Return [x, y] of the center of cell containing provided text 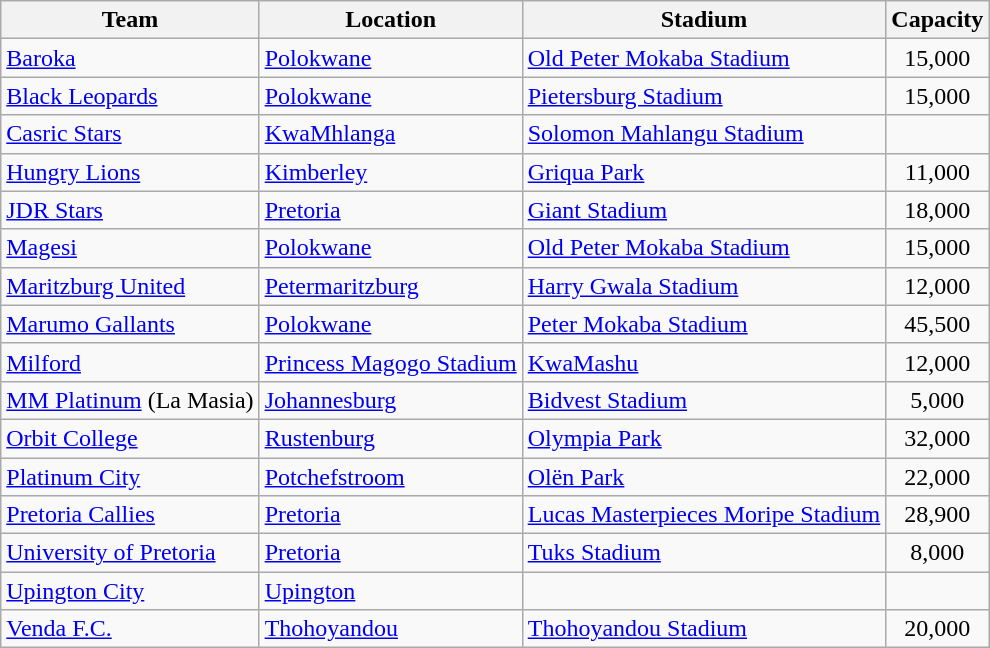
28,900 [938, 515]
Baroka [130, 58]
Griqua Park [704, 172]
KwaMhlanga [390, 134]
Olympia Park [704, 438]
Upington City [130, 591]
Hungry Lions [130, 172]
Marumo Gallants [130, 324]
Tuks Stadium [704, 553]
JDR Stars [130, 210]
Kimberley [390, 172]
KwaMashu [704, 362]
Black Leopards [130, 96]
Solomon Mahlangu Stadium [704, 134]
Giant Stadium [704, 210]
Harry Gwala Stadium [704, 286]
Milford [130, 362]
Thohoyandou Stadium [704, 629]
Peter Mokaba Stadium [704, 324]
45,500 [938, 324]
32,000 [938, 438]
Bidvest Stadium [704, 400]
Petermaritzburg [390, 286]
Platinum City [130, 477]
Venda F.C. [130, 629]
8,000 [938, 553]
11,000 [938, 172]
Team [130, 20]
18,000 [938, 210]
Olën Park [704, 477]
20,000 [938, 629]
Potchefstroom [390, 477]
Pretoria Callies [130, 515]
University of Pretoria [130, 553]
Stadium [704, 20]
Capacity [938, 20]
Maritzburg United [130, 286]
Lucas Masterpieces Moripe Stadium [704, 515]
Rustenburg [390, 438]
Upington [390, 591]
Magesi [130, 248]
MM Platinum (La Masia) [130, 400]
Location [390, 20]
Princess Magogo Stadium [390, 362]
5,000 [938, 400]
Pietersburg Stadium [704, 96]
Thohoyandou [390, 629]
Orbit College [130, 438]
Casric Stars [130, 134]
22,000 [938, 477]
Johannesburg [390, 400]
